Scan for the cell matching the given text and deliver its (x, y) coordinate at center. 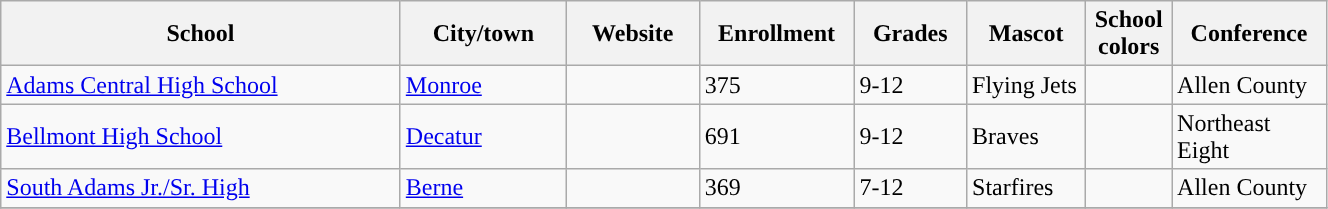
School (201, 34)
Website (632, 34)
Monroe (483, 85)
Conference (1250, 34)
School colors (1129, 34)
7-12 (910, 188)
South Adams Jr./Sr. High (201, 188)
Starfires (1026, 188)
City/town (483, 34)
375 (776, 85)
Northeast Eight (1250, 136)
691 (776, 136)
Grades (910, 34)
Berne (483, 188)
Adams Central High School (201, 85)
369 (776, 188)
Mascot (1026, 34)
Decatur (483, 136)
Enrollment (776, 34)
Flying Jets (1026, 85)
Braves (1026, 136)
Bellmont High School (201, 136)
